Scan for the cell matching the given text and deliver its (X, Y) coordinate at center. 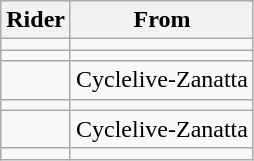
Rider (36, 20)
From (162, 20)
